Output the (X, Y) coordinate of the center of the cell containing the given text.  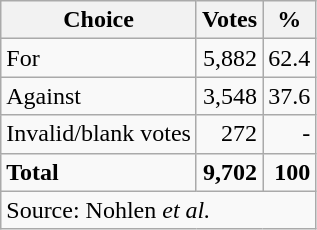
37.6 (290, 96)
272 (229, 134)
9,702 (229, 172)
% (290, 20)
5,882 (229, 58)
Votes (229, 20)
- (290, 134)
Invalid/blank votes (99, 134)
100 (290, 172)
Against (99, 96)
Choice (99, 20)
Total (99, 172)
3,548 (229, 96)
62.4 (290, 58)
For (99, 58)
Source: Nohlen et al. (158, 210)
